Determine the [X, Y] coordinate at the center of the cell enclosing the given text.  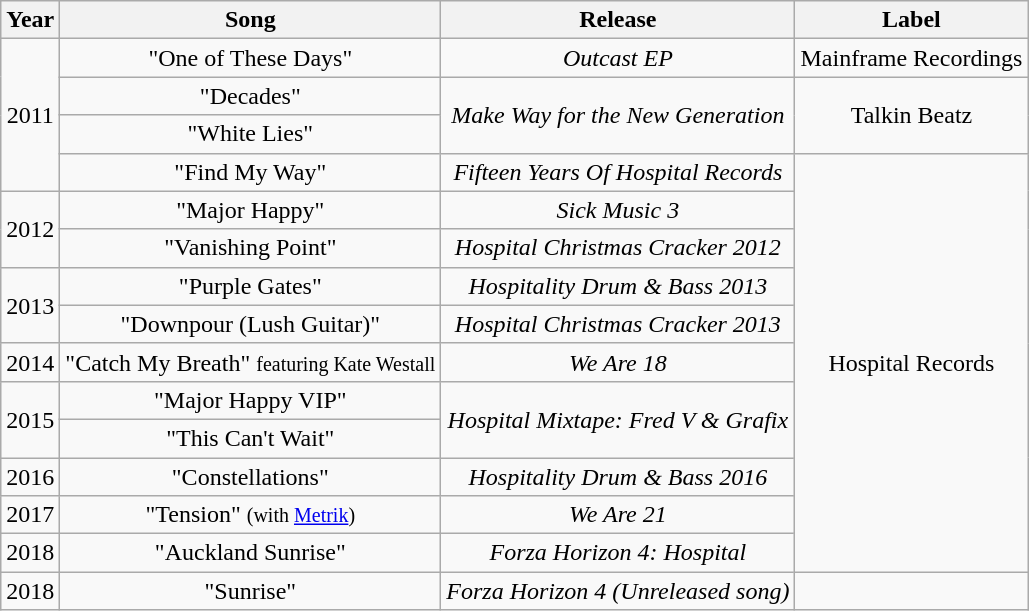
"Catch My Breath" featuring Kate Westall [250, 362]
Hospital Mixtape: Fred V & Grafix [618, 419]
Sick Music 3 [618, 210]
2016 [30, 477]
"White Lies" [250, 134]
"Decades" [250, 96]
Outcast EP [618, 58]
Hospital Christmas Cracker 2013 [618, 324]
2013 [30, 305]
"Find My Way" [250, 172]
2012 [30, 229]
2015 [30, 419]
Hospitality Drum & Bass 2013 [618, 286]
2014 [30, 362]
Hospitality Drum & Bass 2016 [618, 477]
Hospital Records [912, 362]
We Are 21 [618, 515]
"Vanishing Point" [250, 248]
"Tension" (with Metrik) [250, 515]
Mainframe Recordings [912, 58]
"Major Happy VIP" [250, 400]
"Downpour (Lush Guitar)" [250, 324]
Fifteen Years Of Hospital Records [618, 172]
2011 [30, 115]
"One of These Days" [250, 58]
"Auckland Sunrise" [250, 553]
Talkin Beatz [912, 115]
Release [618, 20]
Forza Horizon 4: Hospital [618, 553]
Forza Horizon 4 (Unreleased song) [618, 591]
We Are 18 [618, 362]
"Purple Gates" [250, 286]
2017 [30, 515]
Label [912, 20]
"This Can't Wait" [250, 438]
Hospital Christmas Cracker 2012 [618, 248]
Song [250, 20]
"Constellations" [250, 477]
Make Way for the New Generation [618, 115]
"Sunrise" [250, 591]
Year [30, 20]
"Major Happy" [250, 210]
